Extract the [X, Y] coordinate from the center of the cell holding the provided text.  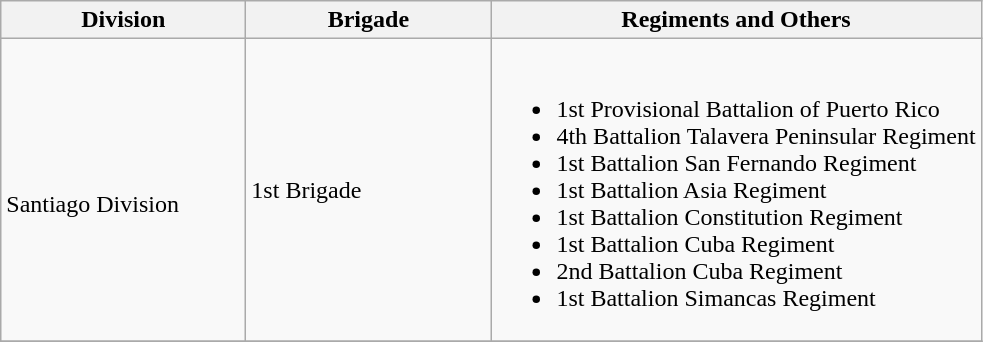
Division [124, 20]
1st Brigade [368, 190]
Santiago Division [124, 190]
Regiments and Others [736, 20]
Brigade [368, 20]
